From the cell containing the given text, extract its center point as [x, y] coordinate. 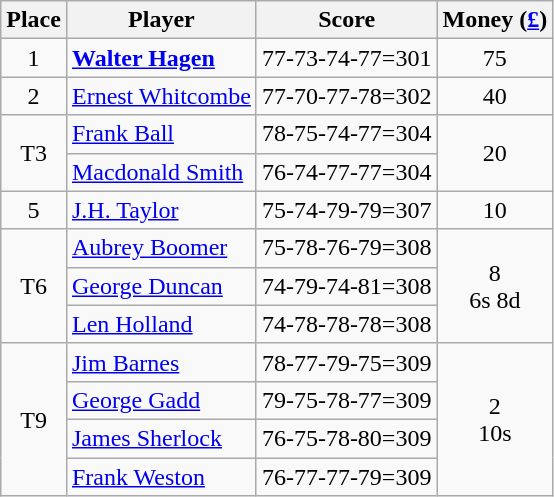
Frank Ball [161, 134]
40 [495, 96]
5 [34, 210]
210s [495, 419]
20 [495, 153]
77-73-74-77=301 [346, 58]
James Sherlock [161, 438]
Macdonald Smith [161, 172]
75-78-76-79=308 [346, 248]
76-74-77-77=304 [346, 172]
T3 [34, 153]
Place [34, 20]
74-78-78-78=308 [346, 324]
T9 [34, 419]
78-77-79-75=309 [346, 362]
76-75-78-80=309 [346, 438]
75-74-79-79=307 [346, 210]
76-77-77-79=309 [346, 477]
Len Holland [161, 324]
Ernest Whitcombe [161, 96]
Aubrey Boomer [161, 248]
J.H. Taylor [161, 210]
George Gadd [161, 400]
Frank Weston [161, 477]
78-75-74-77=304 [346, 134]
George Duncan [161, 286]
1 [34, 58]
Jim Barnes [161, 362]
79-75-78-77=309 [346, 400]
Score [346, 20]
Walter Hagen [161, 58]
Money (£) [495, 20]
Player [161, 20]
2 [34, 96]
75 [495, 58]
77-70-77-78=302 [346, 96]
74-79-74-81=308 [346, 286]
10 [495, 210]
86s 8d [495, 286]
T6 [34, 286]
